Find where the given text appears and provide that cell's center as (X, Y) coordinate. 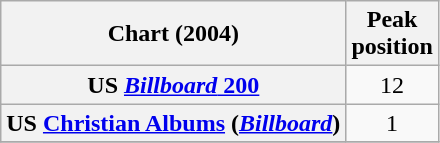
US Billboard 200 (174, 85)
US Christian Albums (Billboard) (174, 123)
Chart (2004) (174, 34)
1 (392, 123)
Peakposition (392, 34)
12 (392, 85)
